Extract the [X, Y] coordinate from the center of the cell holding the provided text.  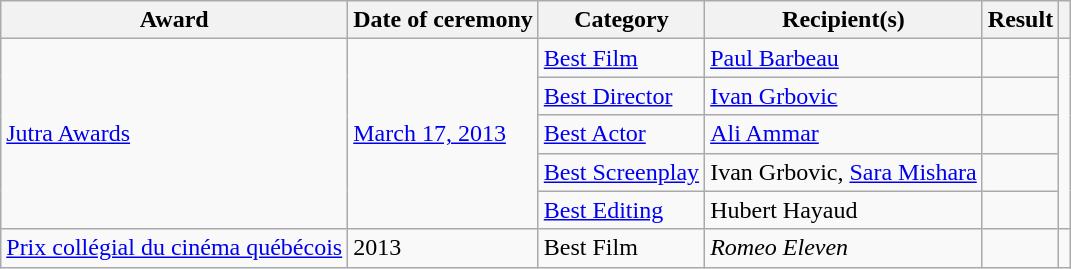
Paul Barbeau [844, 58]
Ivan Grbovic, Sara Mishara [844, 172]
Result [1020, 20]
Ali Ammar [844, 134]
Date of ceremony [444, 20]
Best Editing [621, 210]
Category [621, 20]
Prix collégial du cinéma québécois [174, 248]
Award [174, 20]
Ivan Grbovic [844, 96]
2013 [444, 248]
Best Screenplay [621, 172]
Recipient(s) [844, 20]
Best Director [621, 96]
Romeo Eleven [844, 248]
Best Actor [621, 134]
Hubert Hayaud [844, 210]
Jutra Awards [174, 134]
March 17, 2013 [444, 134]
